Find where the given text appears and provide that cell's center as (x, y) coordinate. 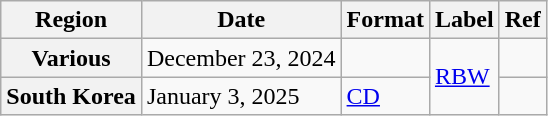
Region (72, 20)
Ref (522, 20)
Format (385, 20)
December 23, 2024 (241, 58)
South Korea (72, 96)
RBW (464, 77)
CD (385, 96)
January 3, 2025 (241, 96)
Date (241, 20)
Label (464, 20)
Various (72, 58)
